From the cell containing the given text, extract its center point as (X, Y) coordinate. 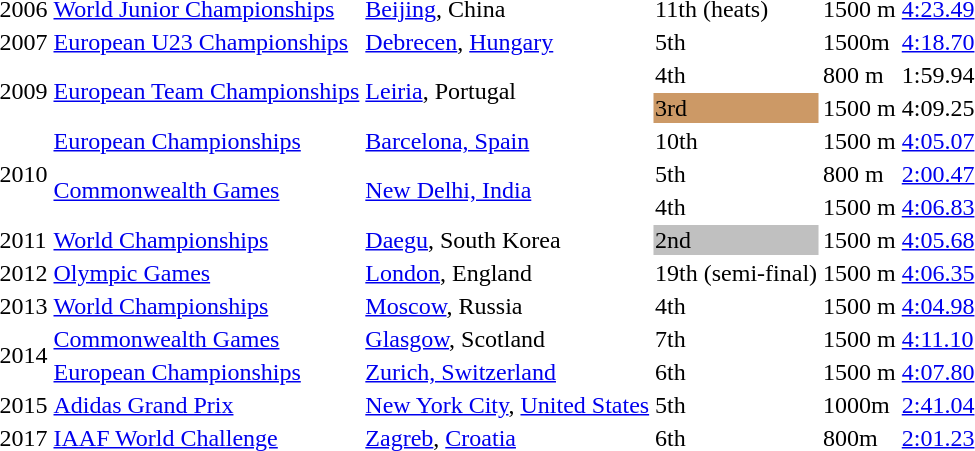
Olympic Games (206, 273)
London, England (508, 273)
European Team Championships (206, 92)
Daegu, South Korea (508, 240)
New Delhi, India (508, 190)
European U23 Championships (206, 42)
Moscow, Russia (508, 306)
Glasgow, Scotland (508, 339)
Zurich, Switzerland (508, 372)
Debrecen, Hungary (508, 42)
7th (736, 339)
Adidas Grand Prix (206, 405)
10th (736, 141)
New York City, United States (508, 405)
Barcelona, Spain (508, 141)
1000m (860, 405)
3rd (736, 108)
19th (semi-final) (736, 273)
2nd (736, 240)
1500m (860, 42)
Leiria, Portugal (508, 92)
6th (736, 372)
